Provide the [x, y] coordinate of the cell's center where the given text is located.  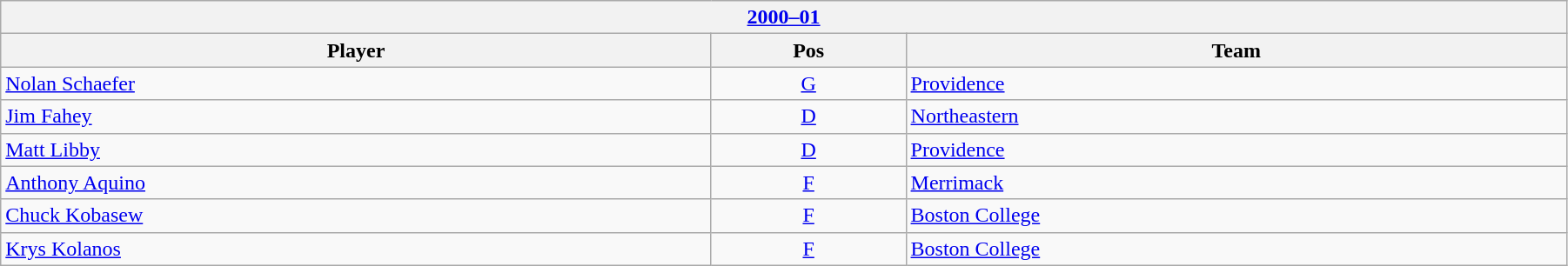
Chuck Kobasew [357, 216]
Merrimack [1236, 183]
Krys Kolanos [357, 249]
G [808, 83]
Northeastern [1236, 116]
Anthony Aquino [357, 183]
Nolan Schaefer [357, 83]
2000–01 [784, 17]
Jim Fahey [357, 116]
Team [1236, 50]
Pos [808, 50]
Player [357, 50]
Matt Libby [357, 150]
